For the text-containing cell, return its midpoint in [X, Y] coordinate format. 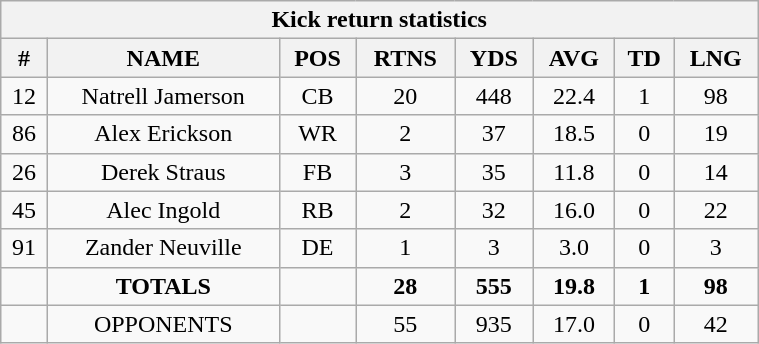
45 [24, 210]
12 [24, 96]
55 [406, 324]
Alex Erickson [163, 134]
TOTALS [163, 286]
Kick return statistics [380, 20]
WR [318, 134]
AVG [574, 58]
28 [406, 286]
OPPONENTS [163, 324]
NAME [163, 58]
26 [24, 172]
555 [494, 286]
37 [494, 134]
CB [318, 96]
DE [318, 248]
448 [494, 96]
11.8 [574, 172]
LNG [716, 58]
35 [494, 172]
19.8 [574, 286]
42 [716, 324]
16.0 [574, 210]
POS [318, 58]
TD [644, 58]
# [24, 58]
32 [494, 210]
22.4 [574, 96]
20 [406, 96]
Natrell Jamerson [163, 96]
86 [24, 134]
3.0 [574, 248]
Zander Neuville [163, 248]
FB [318, 172]
19 [716, 134]
14 [716, 172]
17.0 [574, 324]
22 [716, 210]
YDS [494, 58]
91 [24, 248]
Derek Straus [163, 172]
935 [494, 324]
RB [318, 210]
Alec Ingold [163, 210]
18.5 [574, 134]
RTNS [406, 58]
